Return the (X, Y) coordinate for the center point of the cell that contains the specified text.  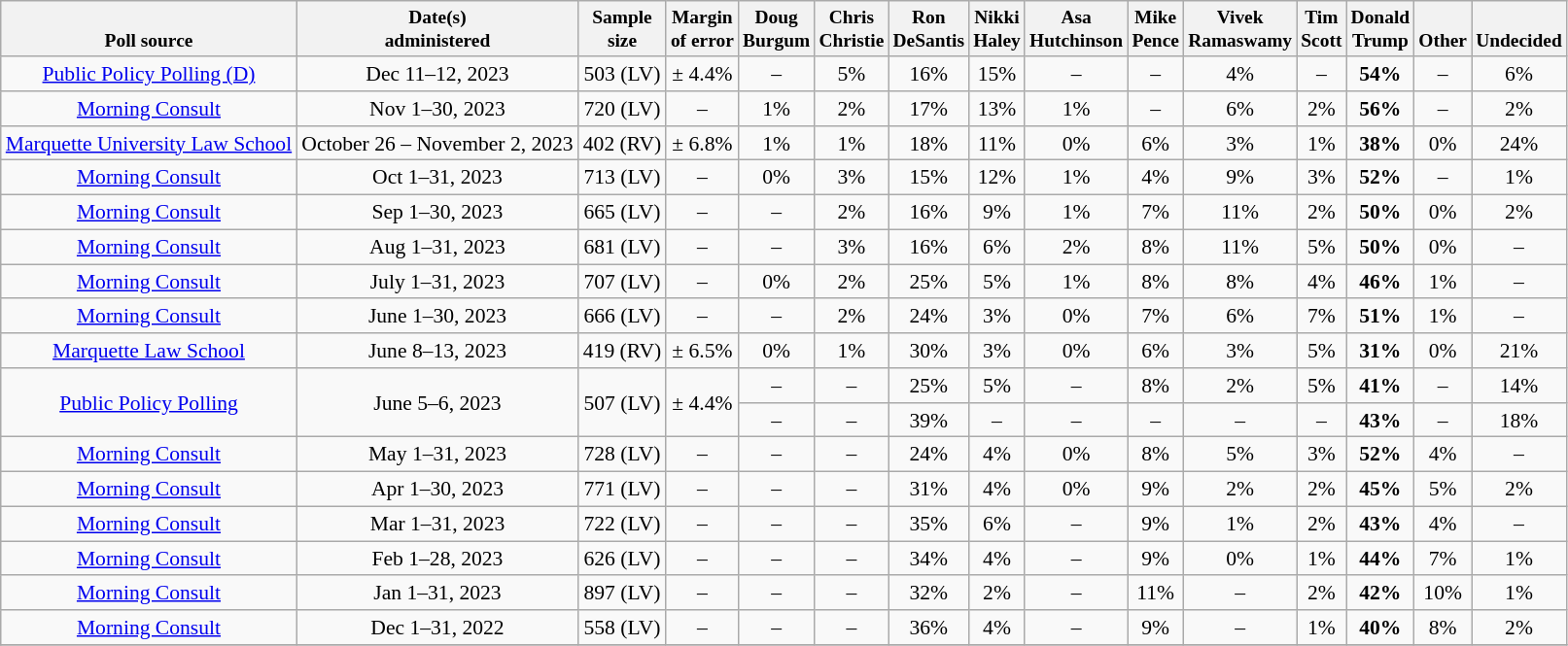
Mar 1–31, 2023 (437, 525)
44% (1380, 559)
Samplesize (622, 29)
Poll source (149, 29)
Nov 1–30, 2023 (437, 109)
TimScott (1322, 29)
July 1–31, 2023 (437, 282)
35% (929, 525)
38% (1380, 144)
May 1–31, 2023 (437, 455)
June 1–30, 2023 (437, 317)
MikePence (1156, 29)
ChrisChristie (852, 29)
± 6.8% (702, 144)
10% (1443, 594)
Oct 1–31, 2023 (437, 178)
32% (929, 594)
Marginof error (702, 29)
34% (929, 559)
Jan 1–31, 2023 (437, 594)
51% (1380, 317)
Aug 1–31, 2023 (437, 247)
558 (LV) (622, 628)
DonaldTrump (1380, 29)
12% (997, 178)
402 (RV) (622, 144)
DougBurgum (776, 29)
665 (LV) (622, 213)
503 (LV) (622, 74)
41% (1380, 386)
666 (LV) (622, 317)
Apr 1–30, 2023 (437, 490)
Feb 1–28, 2023 (437, 559)
54% (1380, 74)
Public Policy Polling (D) (149, 74)
Marquette University Law School (149, 144)
Date(s)administered (437, 29)
AsaHutchinson (1075, 29)
13% (997, 109)
Other (1443, 29)
June 5–6, 2023 (437, 402)
46% (1380, 282)
39% (929, 421)
14% (1519, 386)
17% (929, 109)
40% (1380, 628)
Undecided (1519, 29)
NikkiHaley (997, 29)
56% (1380, 109)
21% (1519, 351)
42% (1380, 594)
June 8–13, 2023 (437, 351)
771 (LV) (622, 490)
897 (LV) (622, 594)
507 (LV) (622, 402)
30% (929, 351)
720 (LV) (622, 109)
RonDeSantis (929, 29)
728 (LV) (622, 455)
October 26 – November 2, 2023 (437, 144)
419 (RV) (622, 351)
36% (929, 628)
707 (LV) (622, 282)
681 (LV) (622, 247)
Sep 1–30, 2023 (437, 213)
713 (LV) (622, 178)
722 (LV) (622, 525)
VivekRamaswamy (1240, 29)
45% (1380, 490)
Dec 1–31, 2022 (437, 628)
± 6.5% (702, 351)
626 (LV) (622, 559)
Marquette Law School (149, 351)
Public Policy Polling (149, 402)
Dec 11–12, 2023 (437, 74)
